Pinpoint the cell where the given text exists, returning its [X, Y] midpoint coordinate. 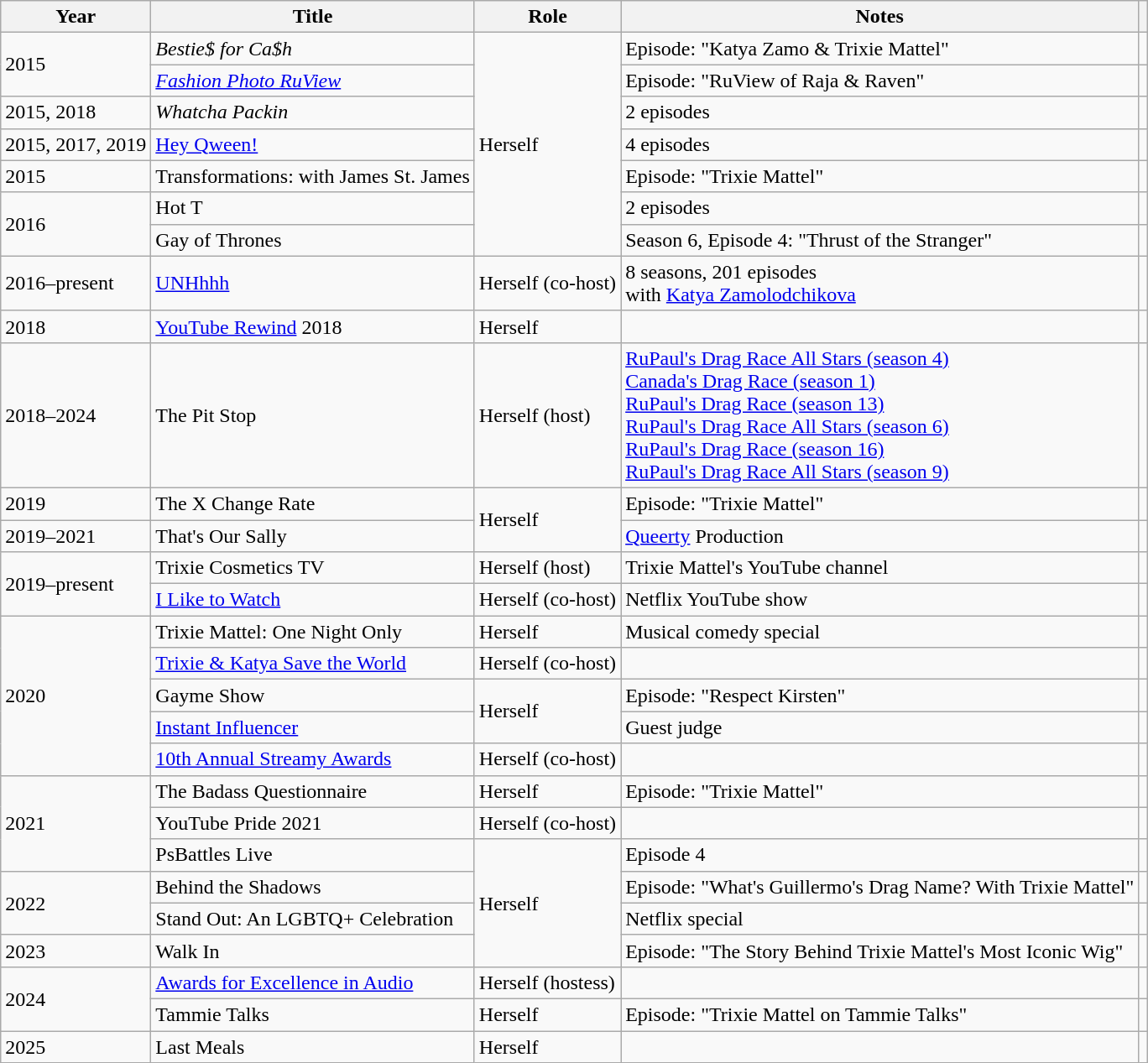
YouTube Pride 2021 [313, 823]
Hey Qween! [313, 144]
Transformations: with James St. James [313, 176]
Gayme Show [313, 696]
2018–2024 [76, 414]
I Like to Watch [313, 600]
Netflix special [879, 919]
Episode: "Katya Zamo & Trixie Mattel" [879, 49]
2016 [76, 224]
The Badass Questionnaire [313, 791]
8 seasons, 201 episodeswith Katya Zamolodchikova [879, 284]
Bestie$ for Ca$h [313, 49]
Guest judge [879, 727]
Last Meals [313, 1046]
2015, 2018 [76, 112]
Hot T [313, 208]
2022 [76, 903]
2015, 2017, 2019 [76, 144]
That's Our Sally [313, 536]
Instant Influencer [313, 727]
Episode: "What's Guillermo's Drag Name? With Trixie Mattel" [879, 887]
Episode: "The Story Behind Trixie Mattel's Most Iconic Wig" [879, 951]
The X Change Rate [313, 503]
Trixie Mattel's YouTube channel [879, 568]
Awards for Excellence in Audio [313, 982]
The Pit Stop [313, 414]
2016–present [76, 284]
Episode: "RuView of Raja & Raven" [879, 81]
Whatcha Packin [313, 112]
2019 [76, 503]
Trixie Cosmetics TV [313, 568]
Trixie Mattel: One Night Only [313, 632]
2024 [76, 998]
Notes [879, 17]
Year [76, 17]
Role [547, 17]
Episode 4 [879, 855]
Musical comedy special [879, 632]
2025 [76, 1046]
Herself (hostess) [547, 982]
2018 [76, 326]
Gay of Thrones [313, 240]
Netflix YouTube show [879, 600]
Episode: "Trixie Mattel on Tammie Talks" [879, 1014]
2020 [76, 696]
2023 [76, 951]
UNHhhh [313, 284]
Episode: "Respect Kirsten" [879, 696]
Fashion Photo RuView [313, 81]
10th Annual Streamy Awards [313, 759]
2021 [76, 823]
Stand Out: An LGBTQ+ Celebration [313, 919]
2019–present [76, 584]
Trixie & Katya Save the World [313, 664]
Behind the Shadows [313, 887]
PsBattles Live [313, 855]
4 episodes [879, 144]
2019–2021 [76, 536]
Title [313, 17]
Tammie Talks [313, 1014]
Season 6, Episode 4: "Thrust of the Stranger" [879, 240]
YouTube Rewind 2018 [313, 326]
Walk In [313, 951]
Queerty Production [879, 536]
